Extract the (x, y) coordinate from the center of the cell holding the provided text.  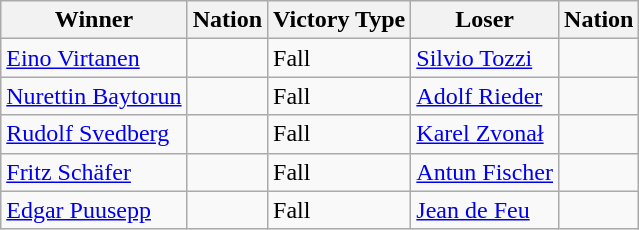
Eino Virtanen (94, 58)
Fritz Schäfer (94, 172)
Silvio Tozzi (485, 58)
Winner (94, 20)
Nurettin Baytorun (94, 96)
Loser (485, 20)
Jean de Feu (485, 210)
Edgar Puusepp (94, 210)
Karel Zvonał (485, 134)
Rudolf Svedberg (94, 134)
Victory Type (340, 20)
Adolf Rieder (485, 96)
Antun Fischer (485, 172)
